For the text-containing cell, return its midpoint in [X, Y] coordinate format. 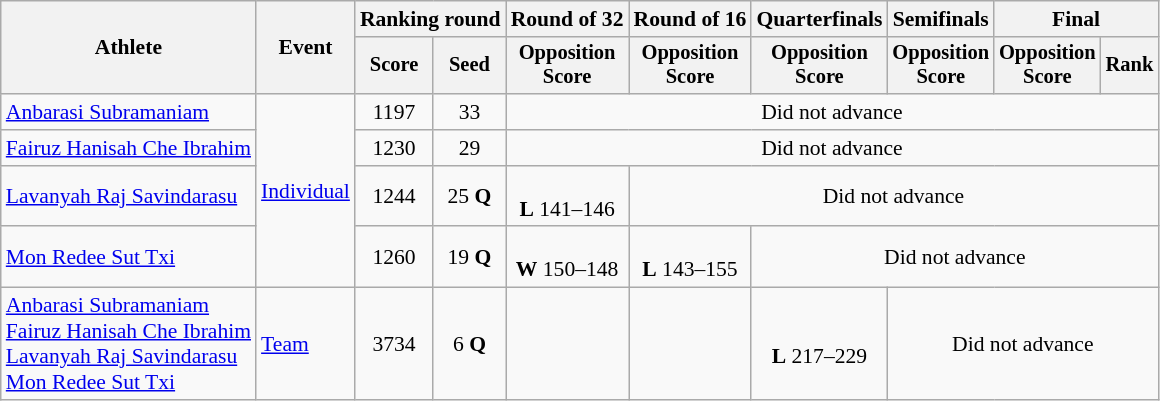
3734 [394, 344]
Ranking round [430, 19]
1260 [394, 258]
Score [394, 66]
Lavanyah Raj Savindarasu [128, 196]
W 150–148 [568, 258]
Semifinals [940, 19]
33 [469, 112]
Rank [1130, 66]
1197 [394, 112]
L 141–146 [568, 196]
L 217–229 [819, 344]
1230 [394, 148]
L 143–155 [690, 258]
29 [469, 148]
Mon Redee Sut Txi [128, 258]
Seed [469, 66]
Team [306, 344]
Final [1076, 19]
6 Q [469, 344]
Round of 16 [690, 19]
Fairuz Hanisah Che Ibrahim [128, 148]
Individual [306, 191]
Anbarasi Subramaniam [128, 112]
Event [306, 48]
25 Q [469, 196]
Quarterfinals [819, 19]
Anbarasi SubramaniamFairuz Hanisah Che IbrahimLavanyah Raj SavindarasuMon Redee Sut Txi [128, 344]
1244 [394, 196]
Round of 32 [568, 19]
19 Q [469, 258]
Athlete [128, 48]
